Capture the cell that displays the provided text and extract its (X, Y) central coordinate. 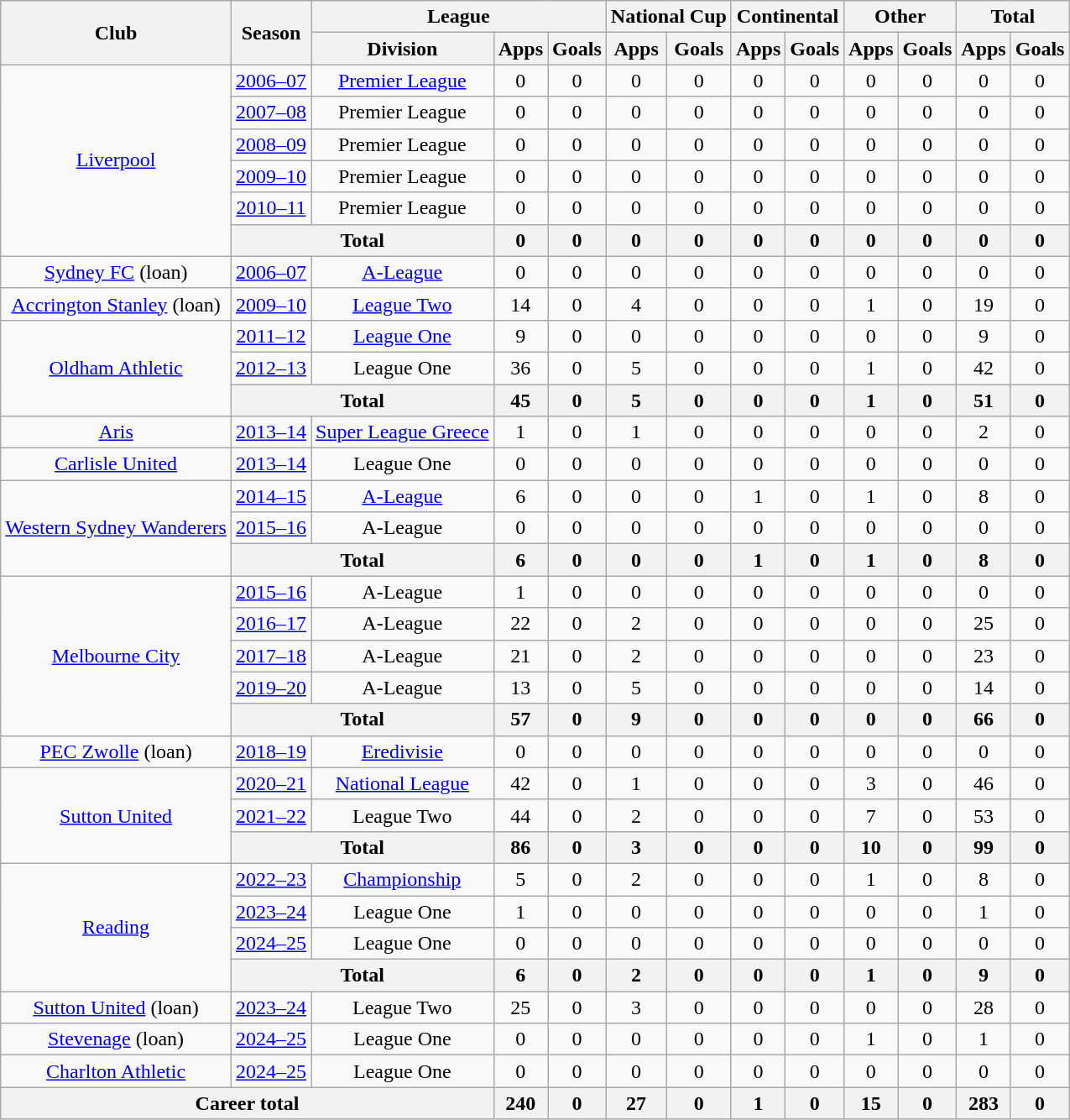
Sydney FC (loan) (116, 272)
51 (984, 400)
240 (520, 1103)
15 (871, 1103)
2010–11 (270, 208)
Division (402, 49)
2021–22 (270, 815)
22 (520, 624)
Continental (787, 17)
45 (520, 400)
13 (520, 688)
36 (520, 368)
2022–23 (270, 879)
57 (520, 720)
Championship (402, 879)
Other (900, 17)
National Cup (668, 17)
53 (984, 815)
4 (636, 304)
7 (871, 815)
Reading (116, 927)
Western Sydney Wanderers (116, 528)
283 (984, 1103)
Eredivisie (402, 751)
2020–21 (270, 783)
Career total (247, 1103)
86 (520, 847)
Charlton Athletic (116, 1071)
Stevenage (loan) (116, 1039)
2008–09 (270, 144)
Liverpool (116, 160)
19 (984, 304)
Super League Greece (402, 432)
99 (984, 847)
2018–19 (270, 751)
League (458, 17)
Season (270, 33)
Sutton United (116, 815)
Aris (116, 432)
PEC Zwolle (loan) (116, 751)
2017–18 (270, 656)
23 (984, 656)
2019–20 (270, 688)
Oldham Athletic (116, 368)
27 (636, 1103)
2014–15 (270, 496)
Accrington Stanley (loan) (116, 304)
Club (116, 33)
2007–08 (270, 113)
2016–17 (270, 624)
Sutton United (loan) (116, 1007)
Melbourne City (116, 656)
66 (984, 720)
44 (520, 815)
2012–13 (270, 368)
2011–12 (270, 336)
Carlisle United (116, 464)
46 (984, 783)
National League (402, 783)
10 (871, 847)
28 (984, 1007)
21 (520, 656)
